Scan for the cell matching the given text and deliver its [x, y] coordinate at center. 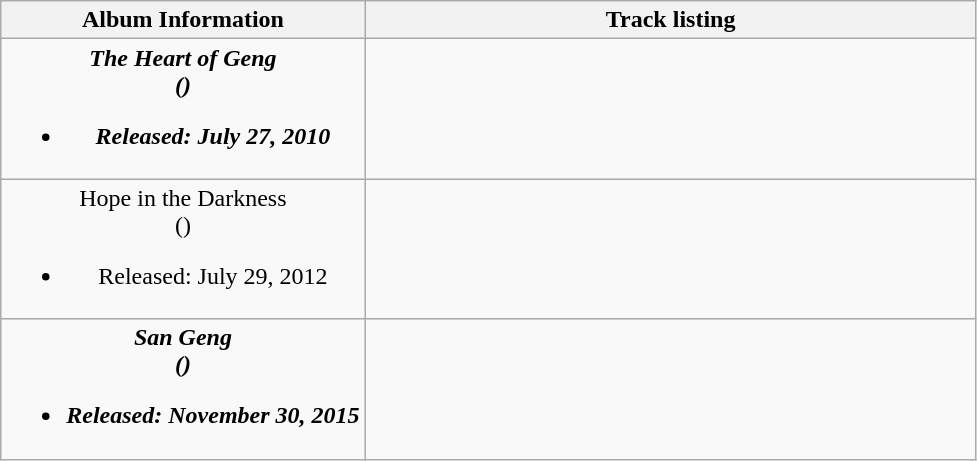
San Geng()Released: November 30, 2015 [183, 389]
Hope in the Darkness()Released: July 29, 2012 [183, 249]
Album Information [183, 20]
The Heart of Geng()Released: July 27, 2010 [183, 109]
Track listing [670, 20]
